Capture the cell that displays the provided text and extract its (x, y) central coordinate. 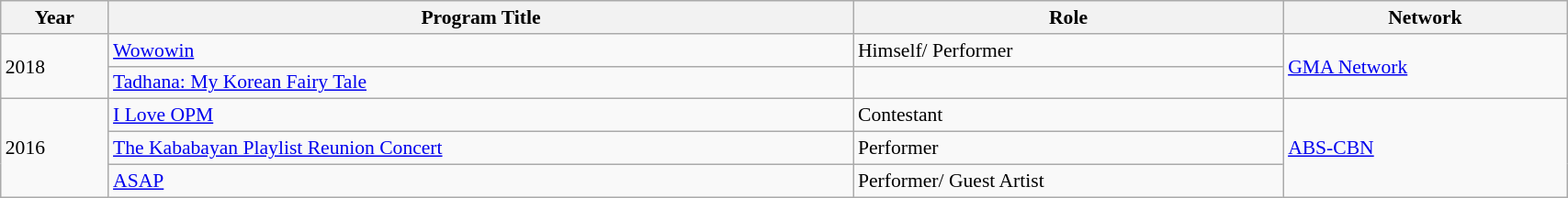
Network (1426, 17)
Contestant (1068, 115)
Year (55, 17)
ASAP (481, 181)
Himself/ Performer (1068, 50)
GMA Network (1426, 66)
The Kababayan Playlist Reunion Concert (481, 148)
Tadhana: My Korean Fairy Tale (481, 82)
Performer/ Guest Artist (1068, 181)
I Love OPM (481, 115)
Performer (1068, 148)
Role (1068, 17)
2018 (55, 66)
ABS-CBN (1426, 148)
Program Title (481, 17)
2016 (55, 148)
Wowowin (481, 50)
